Search for the cell housing the specified text and yield its (x, y) center coordinate. 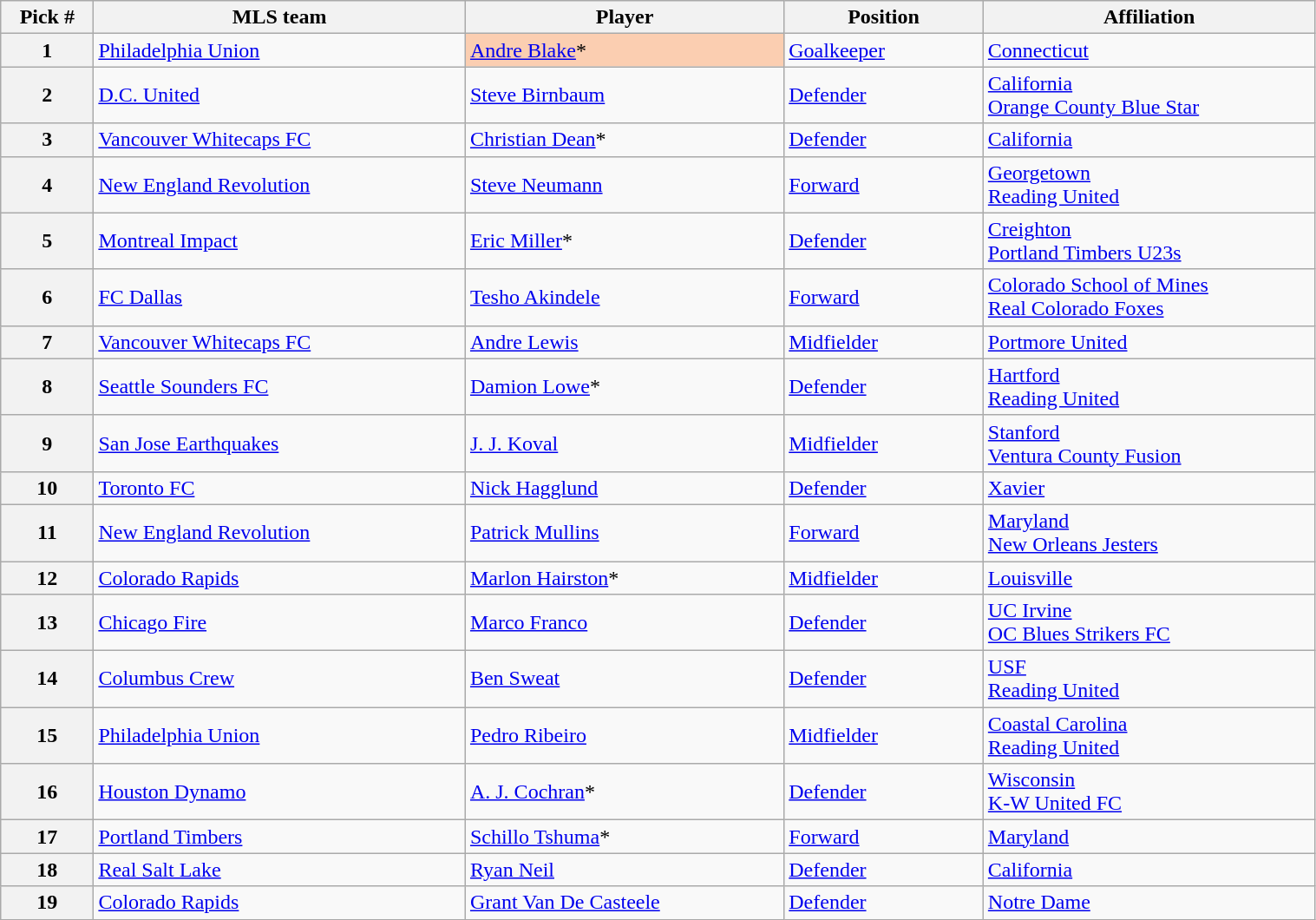
StanfordVentura County Fusion (1149, 443)
Colorado School of MinesReal Colorado Foxes (1149, 297)
Toronto FC (279, 488)
Grant Van De Casteele (625, 903)
Nick Hagglund (625, 488)
Connecticut (1149, 50)
Ryan Neil (625, 870)
Goalkeeper (884, 50)
Schillo Tshuma* (625, 837)
A. J. Cochran* (625, 792)
MarylandNew Orleans Jesters (1149, 533)
Eric Miller* (625, 241)
2 (47, 95)
UC IrvineOC Blues Strikers FC (1149, 623)
Marco Franco (625, 623)
3 (47, 140)
15 (47, 736)
Marlon Hairston* (625, 577)
USFReading United (1149, 679)
Steve Birnbaum (625, 95)
Pick # (47, 17)
10 (47, 488)
Affiliation (1149, 17)
Christian Dean* (625, 140)
HartfordReading United (1149, 387)
16 (47, 792)
Steve Neumann (625, 184)
Tesho Akindele (625, 297)
Position (884, 17)
Coastal CarolinaReading United (1149, 736)
9 (47, 443)
Andre Blake* (625, 50)
CreightonPortland Timbers U23s (1149, 241)
MLS team (279, 17)
Pedro Ribeiro (625, 736)
8 (47, 387)
Xavier (1149, 488)
1 (47, 50)
7 (47, 342)
Montreal Impact (279, 241)
Player (625, 17)
Notre Dame (1149, 903)
Damion Lowe* (625, 387)
Seattle Sounders FC (279, 387)
Portmore United (1149, 342)
12 (47, 577)
Maryland (1149, 837)
19 (47, 903)
Chicago Fire (279, 623)
13 (47, 623)
4 (47, 184)
5 (47, 241)
J. J. Koval (625, 443)
GeorgetownReading United (1149, 184)
Ben Sweat (625, 679)
Portland Timbers (279, 837)
WisconsinK-W United FC (1149, 792)
17 (47, 837)
Houston Dynamo (279, 792)
San Jose Earthquakes (279, 443)
Real Salt Lake (279, 870)
CaliforniaOrange County Blue Star (1149, 95)
18 (47, 870)
6 (47, 297)
D.C. United (279, 95)
14 (47, 679)
Columbus Crew (279, 679)
FC Dallas (279, 297)
Patrick Mullins (625, 533)
Louisville (1149, 577)
11 (47, 533)
Andre Lewis (625, 342)
